Search for the cell housing the specified text and yield its [X, Y] center coordinate. 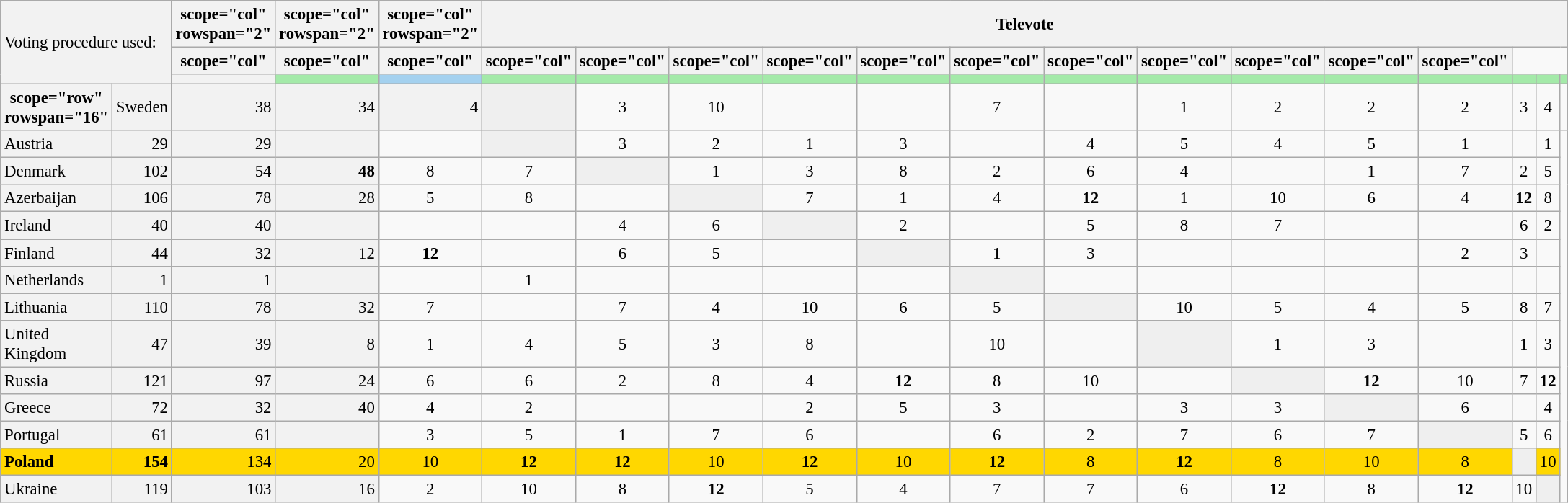
Portugal [56, 435]
97 [223, 380]
48 [327, 172]
54 [223, 172]
44 [143, 253]
39 [223, 343]
47 [143, 343]
scope="row" rowspan="16" [56, 108]
Voting procedure used: [87, 43]
16 [327, 489]
Televote [1025, 25]
102 [143, 172]
28 [327, 198]
38 [223, 108]
Azerbaijan [56, 198]
Poland [56, 462]
Denmark [56, 172]
103 [223, 489]
106 [143, 198]
Lithuania [56, 307]
Finland [56, 253]
134 [223, 462]
72 [143, 408]
Ireland [56, 226]
Ukraine [56, 489]
34 [327, 108]
24 [327, 380]
121 [143, 380]
Russia [56, 380]
Greece [56, 408]
154 [143, 462]
20 [327, 462]
110 [143, 307]
119 [143, 489]
Sweden [143, 108]
United Kingdom [56, 343]
Austria [56, 144]
Netherlands [56, 280]
